Search for the cell housing the specified text and yield its (x, y) center coordinate. 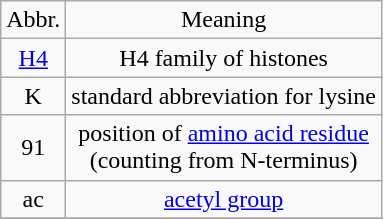
standard abbreviation for lysine (224, 96)
Meaning (224, 20)
K (34, 96)
position of amino acid residue (counting from N-terminus) (224, 148)
91 (34, 148)
ac (34, 199)
acetyl group (224, 199)
H4 family of histones (224, 58)
Abbr. (34, 20)
H4 (34, 58)
